For the text-containing cell, return its midpoint in (X, Y) coordinate format. 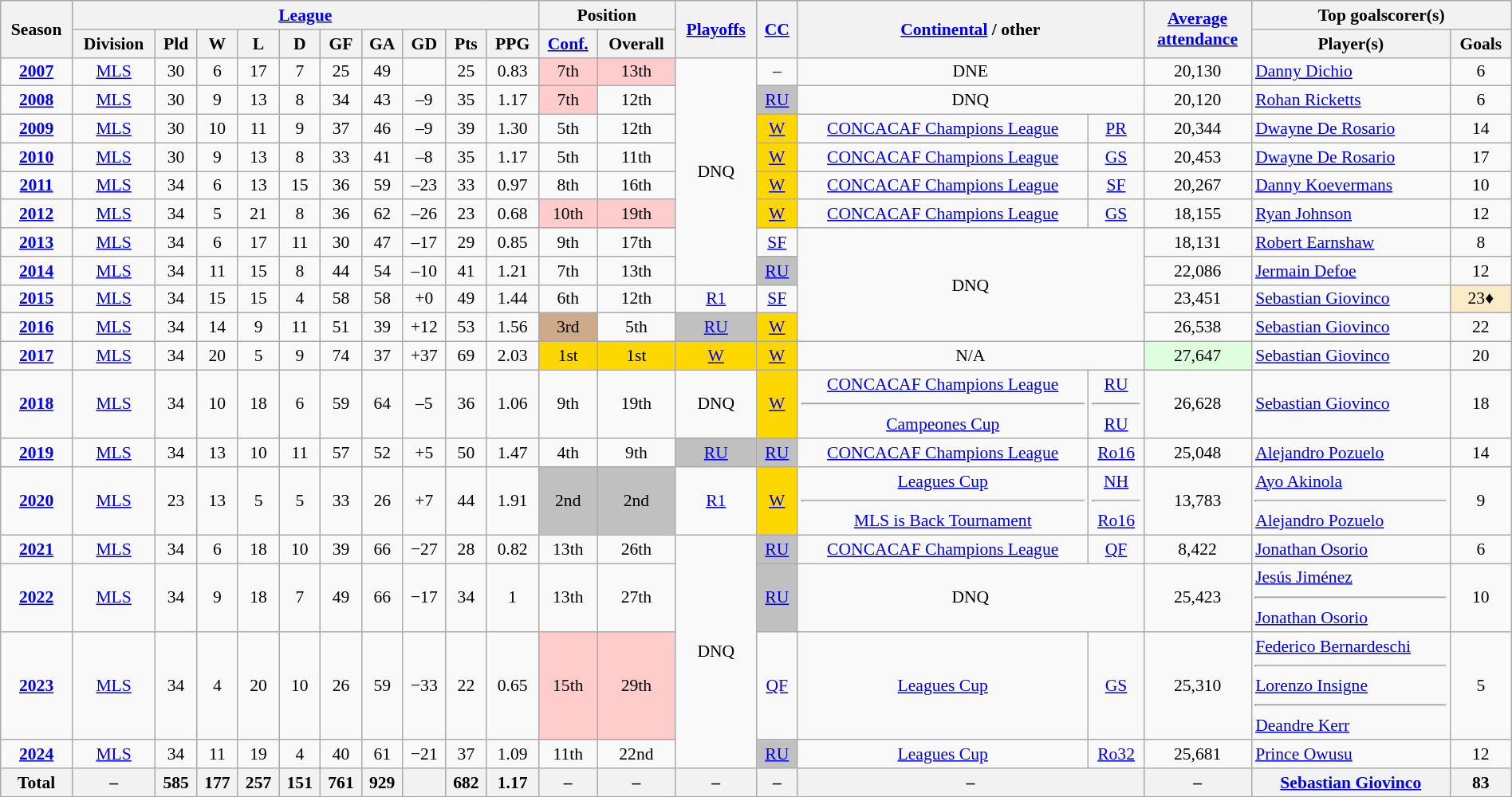
43 (382, 100)
177 (217, 783)
23♦ (1480, 299)
Ro32 (1116, 754)
2020 (37, 501)
Continental / other (970, 29)
Ryan Johnson (1351, 214)
1.09 (512, 754)
585 (176, 783)
61 (382, 754)
Goals (1480, 44)
57 (341, 453)
2014 (37, 271)
League (305, 15)
2018 (37, 404)
Rohan Ricketts (1351, 100)
21 (258, 214)
RURU (1116, 404)
Player(s) (1351, 44)
2.03 (512, 356)
257 (258, 783)
DNE (970, 72)
8th (568, 186)
PR (1116, 129)
Playoffs (716, 29)
Danny Dichio (1351, 72)
2023 (37, 686)
Federico Bernardeschi Lorenzo Insigne Deandre Kerr (1351, 686)
74 (341, 356)
–17 (424, 242)
53 (467, 328)
1 (512, 598)
29th (636, 686)
CC (777, 29)
13,783 (1198, 501)
–23 (424, 186)
0.97 (512, 186)
47 (382, 242)
+12 (424, 328)
46 (382, 129)
761 (341, 783)
Conf. (568, 44)
6th (568, 299)
Jesús Jiménez Jonathan Osorio (1351, 598)
Total (37, 783)
28 (467, 549)
1.44 (512, 299)
−27 (424, 549)
83 (1480, 783)
1.30 (512, 129)
Jermain Defoe (1351, 271)
Division (113, 44)
Pld (176, 44)
17th (636, 242)
29 (467, 242)
0.65 (512, 686)
1.47 (512, 453)
Ro16 (1116, 453)
+7 (424, 501)
26,538 (1198, 328)
19 (258, 754)
3rd (568, 328)
25,423 (1198, 598)
1.56 (512, 328)
20,120 (1198, 100)
22nd (636, 754)
2009 (37, 129)
Alejandro Pozuelo (1351, 453)
2021 (37, 549)
+0 (424, 299)
–10 (424, 271)
N/A (970, 356)
Ayo Akinola Alejandro Pozuelo (1351, 501)
Overall (636, 44)
929 (382, 783)
NHRo16 (1116, 501)
Jonathan Osorio (1351, 549)
–26 (424, 214)
GD (424, 44)
Top goalscorer(s) (1381, 15)
−21 (424, 754)
25,310 (1198, 686)
CONCACAF Champions LeagueCampeones Cup (943, 404)
10th (568, 214)
26th (636, 549)
Pts (467, 44)
682 (467, 783)
22,086 (1198, 271)
0.82 (512, 549)
Prince Owusu (1351, 754)
Leagues CupMLS is Back Tournament (943, 501)
−33 (424, 686)
2010 (37, 157)
18,131 (1198, 242)
2017 (37, 356)
–5 (424, 404)
Average attendance (1198, 29)
40 (341, 754)
25,681 (1198, 754)
18,155 (1198, 214)
2007 (37, 72)
1.91 (512, 501)
27,647 (1198, 356)
52 (382, 453)
GA (382, 44)
15th (568, 686)
20,453 (1198, 157)
2012 (37, 214)
2024 (37, 754)
64 (382, 404)
16th (636, 186)
151 (300, 783)
–8 (424, 157)
2011 (37, 186)
54 (382, 271)
Position (606, 15)
GF (341, 44)
51 (341, 328)
2015 (37, 299)
+37 (424, 356)
2019 (37, 453)
25,048 (1198, 453)
69 (467, 356)
Danny Koevermans (1351, 186)
26,628 (1198, 404)
1.21 (512, 271)
0.83 (512, 72)
62 (382, 214)
Season (37, 29)
PPG (512, 44)
2016 (37, 328)
20,267 (1198, 186)
D (300, 44)
4th (568, 453)
2022 (37, 598)
50 (467, 453)
L (258, 44)
20,130 (1198, 72)
−17 (424, 598)
1.06 (512, 404)
+5 (424, 453)
2013 (37, 242)
0.85 (512, 242)
Robert Earnshaw (1351, 242)
20,344 (1198, 129)
27th (636, 598)
0.68 (512, 214)
8,422 (1198, 549)
2008 (37, 100)
23,451 (1198, 299)
